For the text-containing cell, return its midpoint in (X, Y) coordinate format. 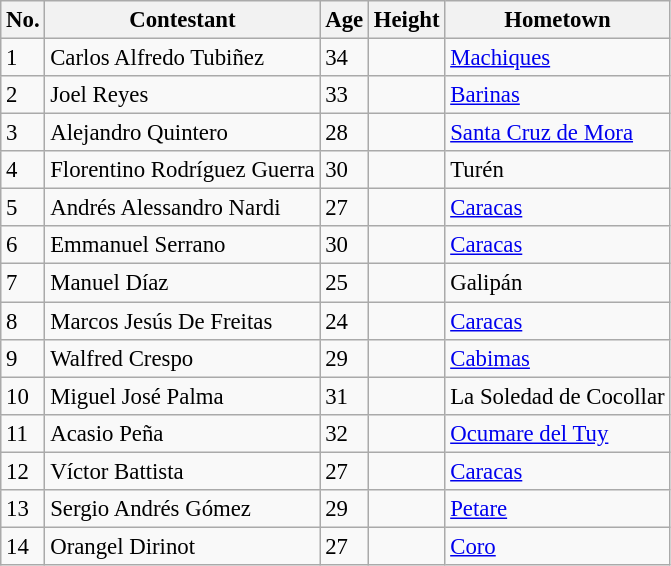
Víctor Battista (182, 471)
31 (344, 396)
Turén (558, 170)
Carlos Alfredo Tubiñez (182, 58)
33 (344, 95)
Manuel Díaz (182, 283)
5 (23, 208)
Ocumare del Tuy (558, 433)
6 (23, 245)
Age (344, 20)
Emmanuel Serrano (182, 245)
9 (23, 358)
10 (23, 396)
12 (23, 471)
25 (344, 283)
Height (406, 20)
La Soledad de Cocollar (558, 396)
Machiques (558, 58)
1 (23, 58)
Orangel Dirinot (182, 546)
Coro (558, 546)
Andrés Alessandro Nardi (182, 208)
Barinas (558, 95)
Acasio Peña (182, 433)
8 (23, 321)
Hometown (558, 20)
Miguel José Palma (182, 396)
Sergio Andrés Gómez (182, 509)
Santa Cruz de Mora (558, 133)
Alejandro Quintero (182, 133)
2 (23, 95)
4 (23, 170)
Cabimas (558, 358)
28 (344, 133)
32 (344, 433)
No. (23, 20)
7 (23, 283)
Marcos Jesús De Freitas (182, 321)
Petare (558, 509)
14 (23, 546)
34 (344, 58)
13 (23, 509)
Walfred Crespo (182, 358)
Joel Reyes (182, 95)
Florentino Rodríguez Guerra (182, 170)
11 (23, 433)
24 (344, 321)
3 (23, 133)
Galipán (558, 283)
Contestant (182, 20)
